From the cell containing the given text, extract its center point as [x, y] coordinate. 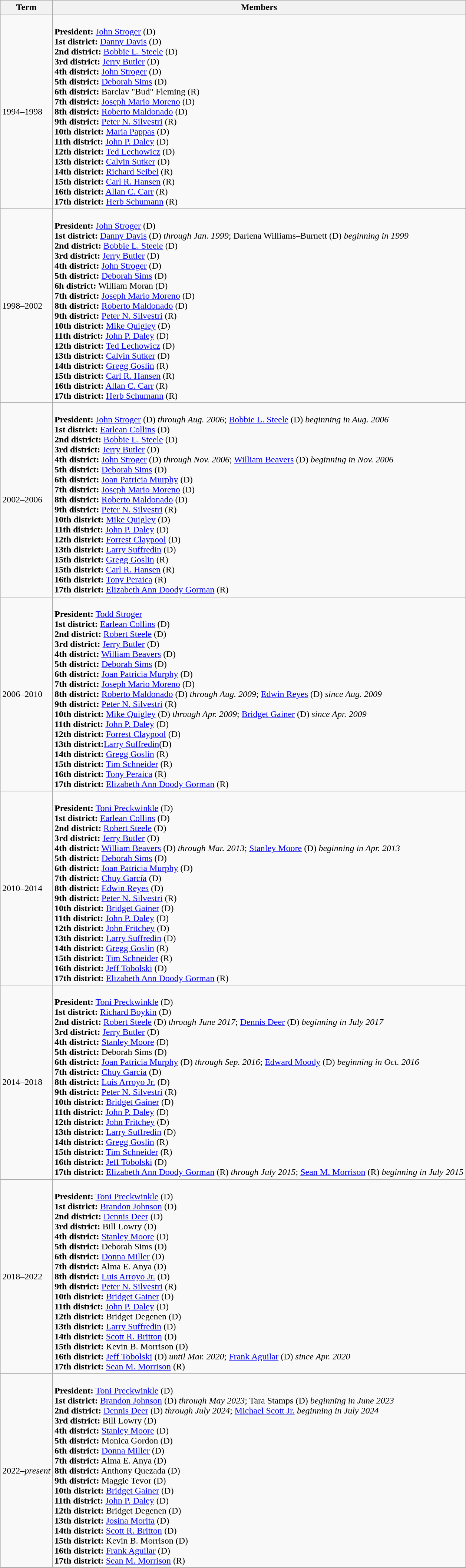
2018–2022 [27, 1276]
2010–2014 [27, 888]
Term [27, 7]
1998–2002 [27, 306]
2002–2006 [27, 500]
2014–2018 [27, 1082]
2022–present [27, 1471]
1994–1998 [27, 112]
2006–2010 [27, 694]
Members [259, 7]
